Scan for the cell matching the given text and deliver its (X, Y) coordinate at center. 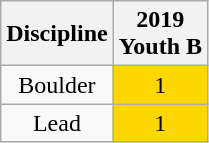
Discipline (57, 34)
Lead (57, 123)
2019Youth B (160, 34)
Boulder (57, 85)
